Output the [X, Y] coordinate of the center of the cell containing the given text.  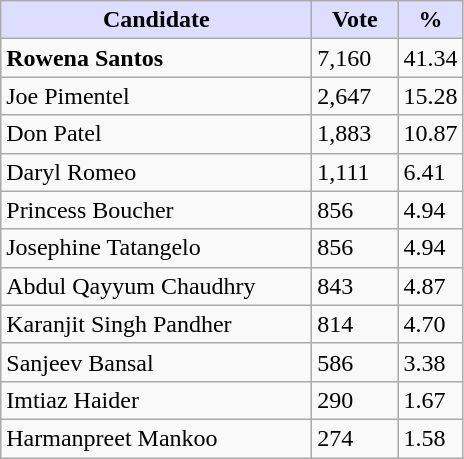
4.70 [430, 324]
Josephine Tatangelo [156, 248]
Candidate [156, 20]
4.87 [430, 286]
Abdul Qayyum Chaudhry [156, 286]
Princess Boucher [156, 210]
10.87 [430, 134]
Rowena Santos [156, 58]
Imtiaz Haider [156, 400]
290 [355, 400]
2,647 [355, 96]
274 [355, 438]
41.34 [430, 58]
1,111 [355, 172]
Karanjit Singh Pandher [156, 324]
3.38 [430, 362]
1,883 [355, 134]
% [430, 20]
Sanjeev Bansal [156, 362]
6.41 [430, 172]
7,160 [355, 58]
843 [355, 286]
1.67 [430, 400]
1.58 [430, 438]
Vote [355, 20]
814 [355, 324]
15.28 [430, 96]
Joe Pimentel [156, 96]
Daryl Romeo [156, 172]
586 [355, 362]
Harmanpreet Mankoo [156, 438]
Don Patel [156, 134]
